Return the (X, Y) coordinate for the center point of the cell that contains the specified text.  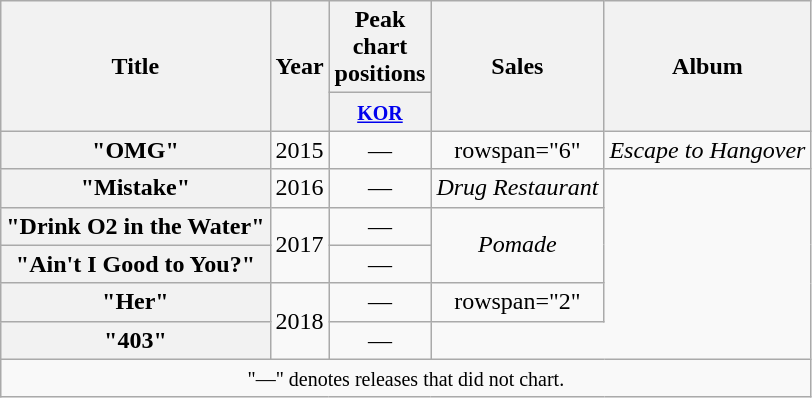
Title (136, 66)
"—" denotes releases that did not chart. (406, 378)
"Drink O2 in the Water" (136, 226)
rowspan="2" (518, 302)
2018 (300, 321)
"Ain't I Good to You?" (136, 264)
Sales (518, 66)
2017 (300, 245)
Pomade (518, 245)
2016 (300, 188)
rowspan="6" (518, 150)
Album (708, 66)
"Mistake" (136, 188)
KOR (380, 112)
"Her" (136, 302)
Escape to Hangover (708, 150)
Drug Restaurant (518, 188)
"OMG" (136, 150)
2015 (300, 150)
Year (300, 66)
Peakchartpositions (380, 47)
"403" (136, 340)
